Capture the cell that displays the provided text and extract its (x, y) central coordinate. 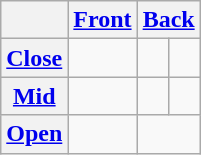
Close (34, 58)
Open (34, 134)
Back (168, 20)
Mid (34, 96)
Front (102, 20)
